Identify which cell holds the provided text, then report its [x, y] central coordinate. 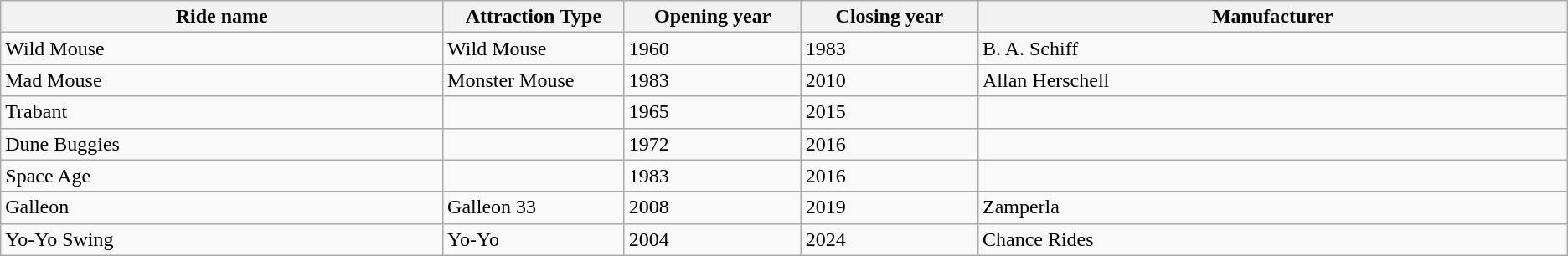
B. A. Schiff [1272, 49]
2024 [890, 239]
Galleon 33 [534, 207]
Yo-Yo [534, 239]
Mad Mouse [222, 80]
Galleon [222, 207]
Allan Herschell [1272, 80]
Attraction Type [534, 17]
2019 [890, 207]
1960 [712, 49]
2010 [890, 80]
Dune Buggies [222, 144]
Zamperla [1272, 207]
2015 [890, 112]
Ride name [222, 17]
Manufacturer [1272, 17]
1972 [712, 144]
Trabant [222, 112]
Opening year [712, 17]
2004 [712, 239]
Yo-Yo Swing [222, 239]
2008 [712, 207]
Space Age [222, 176]
1965 [712, 112]
Monster Mouse [534, 80]
Closing year [890, 17]
Chance Rides [1272, 239]
